Locate the cell with the specified text and output its [x, y] center coordinate. 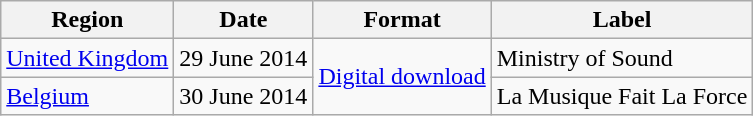
Belgium [88, 96]
Date [244, 20]
29 June 2014 [244, 58]
Label [622, 20]
Digital download [402, 77]
Ministry of Sound [622, 58]
United Kingdom [88, 58]
Format [402, 20]
Region [88, 20]
30 June 2014 [244, 96]
La Musique Fait La Force [622, 96]
